Pinpoint the cell where the given text exists, returning its [x, y] midpoint coordinate. 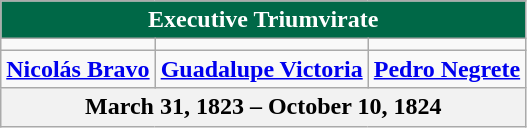
Executive Triumvirate [264, 20]
March 31, 1823 – October 10, 1824 [264, 107]
Nicolás Bravo [78, 69]
Pedro Negrete [446, 69]
Guadalupe Victoria [262, 69]
